Locate the cell with the specified text and output its [X, Y] center coordinate. 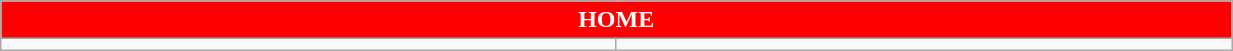
HOME [616, 20]
